Return [x, y] of the center of cell containing provided text 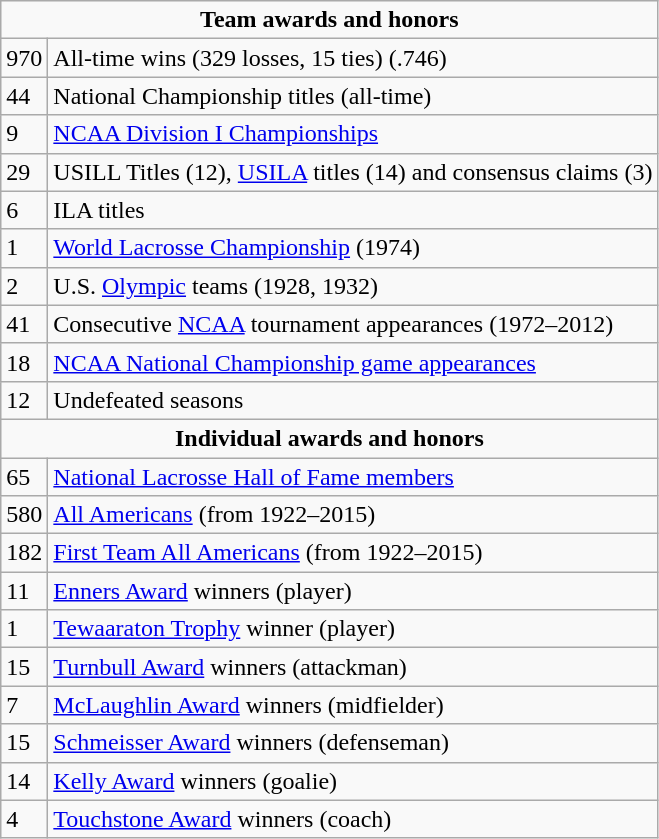
7 [24, 705]
14 [24, 781]
World Lacrosse Championship (1974) [353, 248]
National Championship titles (all-time) [353, 96]
NCAA Division I Championships [353, 134]
11 [24, 591]
65 [24, 477]
4 [24, 819]
Turnbull Award winners (attackman) [353, 667]
Undefeated seasons [353, 400]
National Lacrosse Hall of Fame members [353, 477]
USILL Titles (12), USILA titles (14) and consensus claims (3) [353, 172]
9 [24, 134]
U.S. Olympic teams (1928, 1932) [353, 286]
2 [24, 286]
41 [24, 324]
All-time wins (329 losses, 15 ties) (.746) [353, 58]
6 [24, 210]
Kelly Award winners (goalie) [353, 781]
Tewaaraton Trophy winner (player) [353, 629]
970 [24, 58]
Touchstone Award winners (coach) [353, 819]
580 [24, 515]
ILA titles [353, 210]
Consecutive NCAA tournament appearances (1972–2012) [353, 324]
12 [24, 400]
Team awards and honors [330, 20]
NCAA National Championship game appearances [353, 362]
Enners Award winners (player) [353, 591]
Schmeisser Award winners (defenseman) [353, 743]
McLaughlin Award winners (midfielder) [353, 705]
44 [24, 96]
All Americans (from 1922–2015) [353, 515]
First Team All Americans (from 1922–2015) [353, 553]
182 [24, 553]
18 [24, 362]
Individual awards and honors [330, 438]
29 [24, 172]
